From the cell containing the given text, extract its center point as (x, y) coordinate. 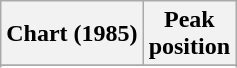
Peak position (189, 34)
Chart (1985) (72, 34)
